Return (x, y) of the center of cell containing provided text 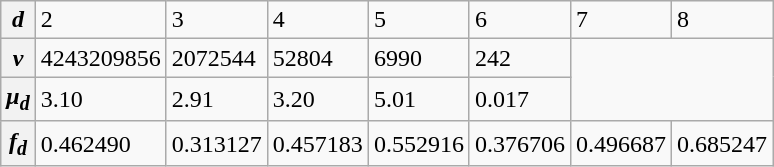
ν (18, 58)
3.20 (318, 99)
6 (520, 20)
fd (18, 143)
5 (418, 20)
242 (520, 58)
2 (100, 20)
3.10 (100, 99)
0.685247 (722, 143)
d (18, 20)
0.496687 (620, 143)
3 (216, 20)
0.313127 (216, 143)
2072544 (216, 58)
6990 (418, 58)
4 (318, 20)
0.017 (520, 99)
μd (18, 99)
0.376706 (520, 143)
2.91 (216, 99)
0.552916 (418, 143)
7 (620, 20)
5.01 (418, 99)
52804 (318, 58)
0.462490 (100, 143)
0.457183 (318, 143)
4243209856 (100, 58)
8 (722, 20)
